From the cell containing the given text, extract its center point as [x, y] coordinate. 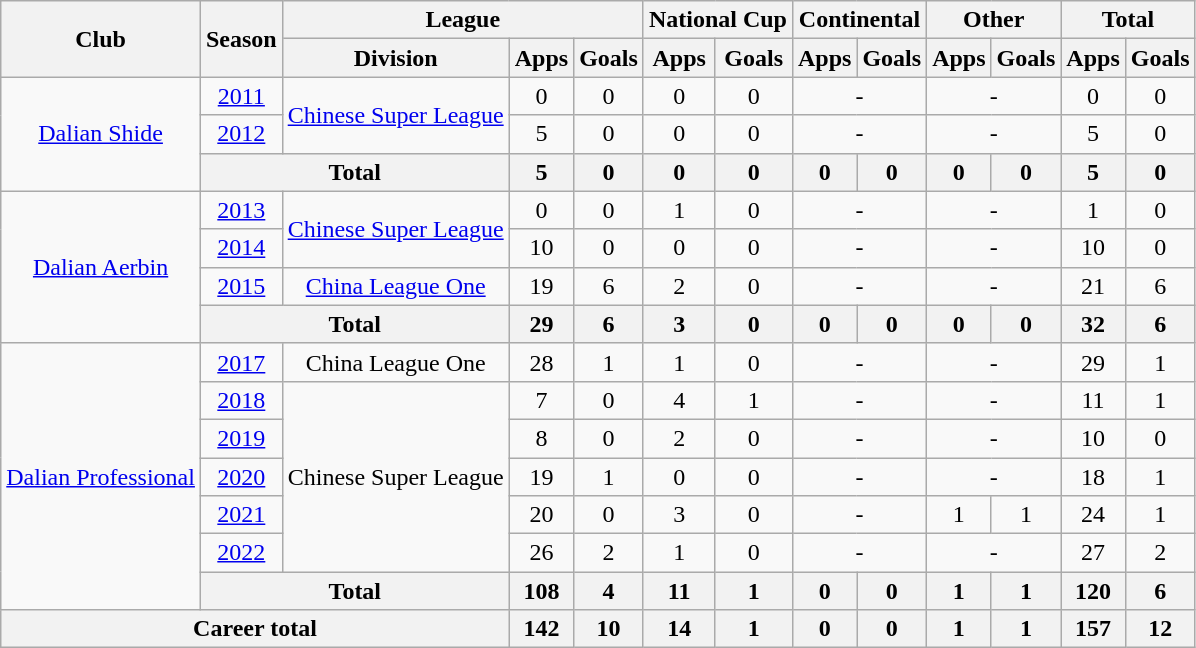
18 [1093, 477]
2018 [241, 400]
Division [396, 58]
2019 [241, 438]
120 [1093, 591]
157 [1093, 629]
2014 [241, 248]
2012 [241, 134]
Dalian Professional [101, 476]
2011 [241, 96]
Dalian Shide [101, 134]
26 [541, 553]
21 [1093, 286]
2021 [241, 515]
2020 [241, 477]
32 [1093, 324]
Other [994, 20]
Club [101, 39]
8 [541, 438]
2022 [241, 553]
2013 [241, 210]
Continental [859, 20]
14 [679, 629]
108 [541, 591]
24 [1093, 515]
20 [541, 515]
142 [541, 629]
12 [1160, 629]
Season [241, 39]
2017 [241, 362]
7 [541, 400]
27 [1093, 553]
2015 [241, 286]
Career total [255, 629]
28 [541, 362]
Dalian Aerbin [101, 267]
League [462, 20]
National Cup [718, 20]
